Return the (x, y) coordinate for the center point of the cell that contains the specified text.  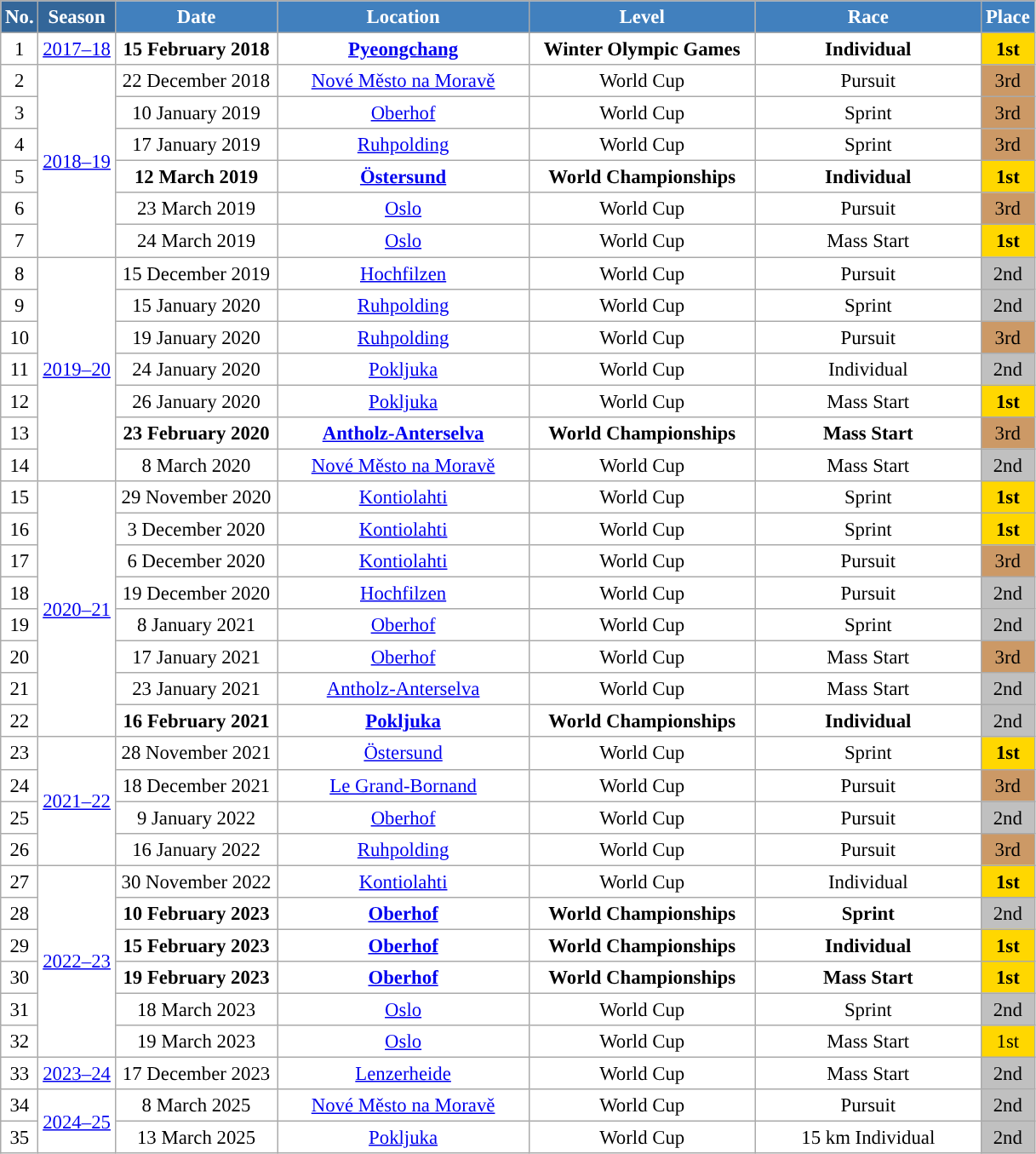
9 (20, 305)
21 (20, 689)
22 December 2018 (196, 81)
16 (20, 529)
3 (20, 113)
1 (20, 49)
22 (20, 721)
12 March 2019 (196, 177)
10 January 2019 (196, 113)
15 February 2023 (196, 945)
6 (20, 209)
16 January 2022 (196, 849)
Level (642, 17)
18 March 2023 (196, 1009)
Location (404, 17)
30 November 2022 (196, 881)
26 (20, 849)
28 November 2021 (196, 754)
24 March 2019 (196, 241)
11 (20, 369)
34 (20, 1105)
6 December 2020 (196, 561)
26 January 2020 (196, 401)
29 (20, 945)
17 December 2023 (196, 1074)
2021–22 (77, 801)
2023–24 (77, 1074)
15 (20, 497)
15 February 2018 (196, 49)
15 December 2019 (196, 273)
19 March 2023 (196, 1042)
13 March 2025 (196, 1138)
29 November 2020 (196, 497)
Pyeongchang (404, 49)
18 December 2021 (196, 785)
No. (20, 17)
Season (77, 17)
13 (20, 433)
24 January 2020 (196, 369)
Race (868, 17)
17 January 2021 (196, 657)
19 (20, 625)
19 February 2023 (196, 978)
23 February 2020 (196, 433)
27 (20, 881)
28 (20, 914)
19 December 2020 (196, 594)
31 (20, 1009)
Le Grand-Bornand (404, 785)
2017–18 (77, 49)
17 (20, 561)
Winter Olympic Games (642, 49)
32 (20, 1042)
18 (20, 594)
15 km Individual (868, 1138)
15 January 2020 (196, 305)
2 (20, 81)
4 (20, 145)
23 January 2021 (196, 689)
7 (20, 241)
30 (20, 978)
Lenzerheide (404, 1074)
5 (20, 177)
24 (20, 785)
20 (20, 657)
8 March 2020 (196, 465)
25 (20, 818)
12 (20, 401)
9 January 2022 (196, 818)
2018–19 (77, 161)
Date (196, 17)
17 January 2019 (196, 145)
14 (20, 465)
33 (20, 1074)
Place (1008, 17)
23 March 2019 (196, 209)
2019–20 (77, 370)
3 December 2020 (196, 529)
16 February 2021 (196, 721)
2024–25 (77, 1121)
10 (20, 337)
8 January 2021 (196, 625)
2022–23 (77, 962)
10 February 2023 (196, 914)
23 (20, 754)
35 (20, 1138)
8 (20, 273)
8 March 2025 (196, 1105)
2020–21 (77, 610)
19 January 2020 (196, 337)
